Identify which cell holds the provided text, then report its (X, Y) central coordinate. 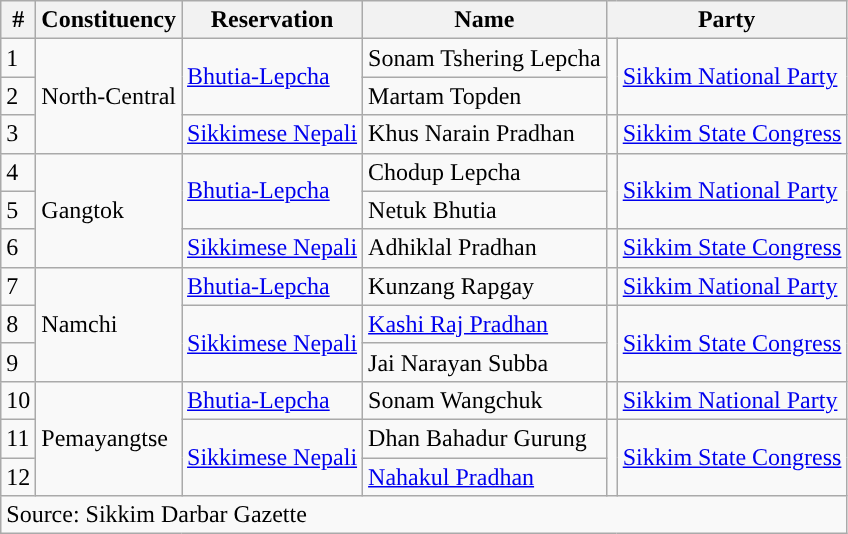
Dhan Bahadur Gurung (485, 438)
3 (18, 134)
2 (18, 96)
Jai Narayan Subba (485, 362)
Kunzang Rapgay (485, 286)
1 (18, 58)
10 (18, 400)
# (18, 20)
Martam Topden (485, 96)
6 (18, 248)
Sonam Wangchuk (485, 400)
8 (18, 324)
Kashi Raj Pradhan (485, 324)
Pemayangtse (109, 438)
Chodup Lepcha (485, 172)
4 (18, 172)
Constituency (109, 20)
11 (18, 438)
Nahakul Pradhan (485, 477)
Namchi (109, 324)
Gangtok (109, 210)
Khus Narain Pradhan (485, 134)
Netuk Bhutia (485, 210)
7 (18, 286)
Name (485, 20)
9 (18, 362)
Reservation (272, 20)
Source: Sikkim Darbar Gazette (424, 515)
Party (726, 20)
Adhiklal Pradhan (485, 248)
5 (18, 210)
12 (18, 477)
Sonam Tshering Lepcha (485, 58)
North-Central (109, 96)
